Return the (x, y) coordinate for the center point of the cell that contains the specified text.  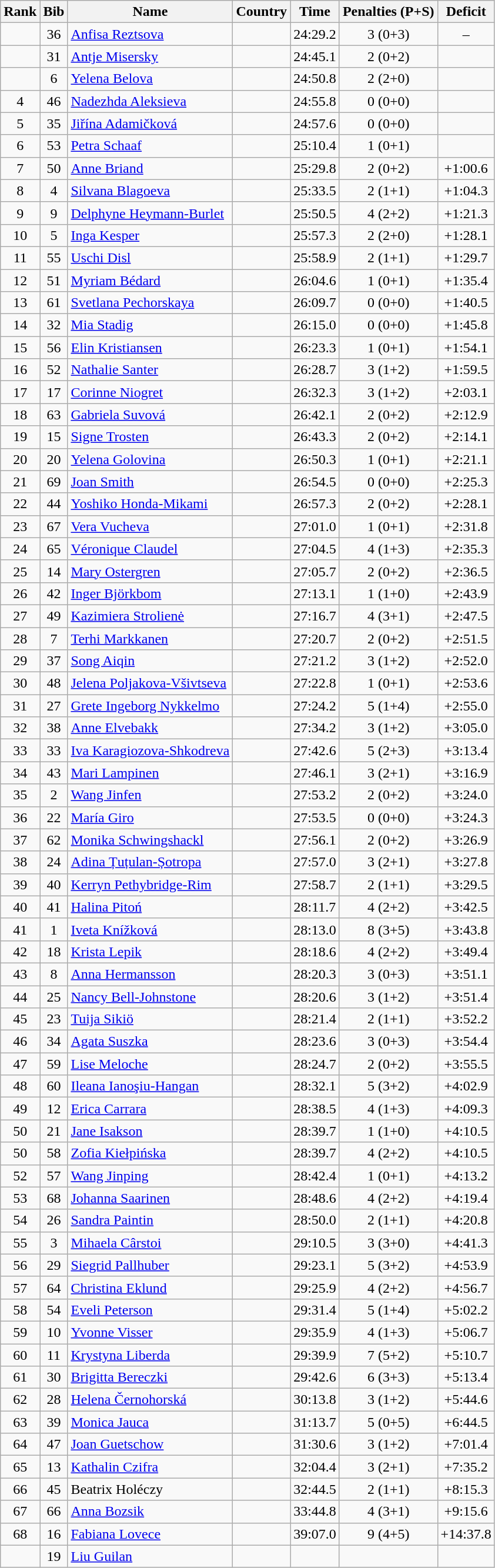
Gabriela Suvová (150, 415)
+4:41.3 (466, 1243)
Mia Stadig (150, 325)
Zofia Kiełpińska (150, 1153)
+7:01.4 (466, 1444)
+4:13.2 (466, 1176)
+2:28.1 (466, 504)
Elin Kristiansen (150, 348)
+2:31.8 (466, 526)
Joan Guetschow (150, 1444)
+2:55.0 (466, 706)
27:04.5 (315, 549)
– (466, 34)
Fabiana Lovece (150, 1534)
+2:47.5 (466, 616)
+3:26.9 (466, 840)
Penalties (P+S) (388, 12)
24:45.1 (315, 56)
Deficit (466, 12)
5 (0+5) (388, 1422)
Agata Suszka (150, 1042)
28:50.0 (315, 1220)
Monika Schwingshackl (150, 840)
27:53.5 (315, 818)
+2:21.1 (466, 459)
Yelena Belova (150, 79)
+2:51.5 (466, 638)
+4:19.4 (466, 1198)
+1:28.1 (466, 235)
24:50.8 (315, 79)
Anna Hermansson (150, 974)
28:20.6 (315, 997)
28:13.0 (315, 929)
Tuija Sikiö (150, 1019)
Petra Schaaf (150, 146)
24:55.8 (315, 101)
+2:36.5 (466, 571)
Lise Meloche (150, 1064)
Uschi Disl (150, 258)
+5:44.6 (466, 1400)
+2:14.1 (466, 437)
Corinne Niogret (150, 392)
28:38.5 (315, 1109)
27:01.0 (315, 526)
3 (3+0) (388, 1243)
Ileana Ianoşiu-Hangan (150, 1086)
+5:02.2 (466, 1310)
+2:43.9 (466, 593)
+5:06.7 (466, 1332)
+3:16.9 (466, 773)
Wang Jinping (150, 1176)
28:20.3 (315, 974)
30:13.8 (315, 1400)
+6:44.5 (466, 1422)
Siegrid Pallhuber (150, 1265)
Name (150, 12)
+4:56.7 (466, 1287)
27:56.1 (315, 840)
32:04.4 (315, 1467)
32:44.5 (315, 1489)
Jiřína Adamičková (150, 124)
29:31.4 (315, 1310)
33:44.8 (315, 1512)
Inger Björkbom (150, 593)
Iva Karagiozova-Shkodreva (150, 750)
Anne Elvebakk (150, 728)
Beatrix Holéczy (150, 1489)
Mary Ostergren (150, 571)
Bib (54, 12)
Wang Jinfen (150, 795)
27:53.2 (315, 795)
Adina Țuțulan-Șotropa (150, 862)
26:57.3 (315, 504)
26:50.3 (315, 459)
Nadezhda Aleksieva (150, 101)
Monica Jauca (150, 1422)
5 (2+3) (388, 750)
27:46.1 (315, 773)
27:57.0 (315, 862)
+1:54.1 (466, 348)
26:43.3 (315, 437)
27:05.7 (315, 571)
Mihaela Cârstoi (150, 1243)
25:29.8 (315, 168)
Nancy Bell-Johnstone (150, 997)
Christina Eklund (150, 1287)
27:13.1 (315, 593)
+5:13.4 (466, 1377)
+3:05.0 (466, 728)
28:18.6 (315, 952)
Song Aiqin (150, 661)
25:57.3 (315, 235)
Svetlana Pechorskaya (150, 303)
27:42.6 (315, 750)
Yoshiko Honda-Mikami (150, 504)
25:33.5 (315, 191)
29:39.9 (315, 1355)
29:35.9 (315, 1332)
27:20.7 (315, 638)
69 (54, 482)
+5:10.7 (466, 1355)
27:16.7 (315, 616)
Silvana Blagoeva (150, 191)
+9:15.6 (466, 1512)
Véronique Claudel (150, 549)
Joan Smith (150, 482)
+3:24.3 (466, 818)
26:54.5 (315, 482)
Yvonne Visser (150, 1332)
Jelena Poljakova-Všivtseva (150, 683)
+1:29.7 (466, 258)
27:58.7 (315, 885)
28:32.1 (315, 1086)
+14:37.8 (466, 1534)
51 (54, 281)
+3:55.5 (466, 1064)
25:10.4 (315, 146)
+1:00.6 (466, 168)
Kerryn Pethybridge-Rim (150, 885)
Liu Guilan (150, 1556)
+2:52.0 (466, 661)
27:22.8 (315, 683)
+3:49.4 (466, 952)
Signe Trosten (150, 437)
24:29.2 (315, 34)
+7:35.2 (466, 1467)
Krista Lepik (150, 952)
31:30.6 (315, 1444)
+1:04.3 (466, 191)
+4:20.8 (466, 1220)
29:23.1 (315, 1265)
Yelena Golovina (150, 459)
26:32.3 (315, 392)
28:24.7 (315, 1064)
26:42.1 (315, 415)
26:09.7 (315, 303)
+1:40.5 (466, 303)
27:34.2 (315, 728)
Myriam Bédard (150, 281)
+1:21.3 (466, 213)
+4:53.9 (466, 1265)
Country (262, 12)
+4:09.3 (466, 1109)
27:21.2 (315, 661)
Anfisa Reztsova (150, 34)
7 (5+2) (388, 1355)
+2:53.6 (466, 683)
Krystyna Liberda (150, 1355)
+3:24.0 (466, 795)
Grete Ingeborg Nykkelmo (150, 706)
3 (54, 1243)
28:11.7 (315, 907)
1 (54, 929)
28:48.6 (315, 1198)
25:58.9 (315, 258)
+2:12.9 (466, 415)
26:15.0 (315, 325)
+3:43.8 (466, 929)
24:57.6 (315, 124)
+3:27.8 (466, 862)
29:42.6 (315, 1377)
8 (3+5) (388, 929)
Kathalin Czifra (150, 1467)
Nathalie Santer (150, 370)
Terhi Markkanen (150, 638)
39:07.0 (315, 1534)
Eveli Peterson (150, 1310)
+3:51.1 (466, 974)
28:21.4 (315, 1019)
+3:42.5 (466, 907)
Mari Lampinen (150, 773)
Antje Misersky (150, 56)
Helena Černohorská (150, 1400)
María Giro (150, 818)
Sandra Paintin (150, 1220)
+1:35.4 (466, 281)
26:23.3 (315, 348)
+3:13.4 (466, 750)
27:24.2 (315, 706)
6 (3+3) (388, 1377)
Iveta Knížková (150, 929)
31:13.7 (315, 1422)
Anne Briand (150, 168)
+3:29.5 (466, 885)
+3:52.2 (466, 1019)
26:04.6 (315, 281)
+2:25.3 (466, 482)
Time (315, 12)
Anna Bozsik (150, 1512)
+3:51.4 (466, 997)
+2:35.3 (466, 549)
Delphyne Heymann-Burlet (150, 213)
Vera Vucheva (150, 526)
Halina Pitoń (150, 907)
+2:03.1 (466, 392)
Brigitta Bereczki (150, 1377)
25:50.5 (315, 213)
28:23.6 (315, 1042)
+3:54.4 (466, 1042)
26:28.7 (315, 370)
2 (54, 795)
Rank (20, 12)
9 (4+5) (388, 1534)
+4:02.9 (466, 1086)
29:25.9 (315, 1287)
Inga Kesper (150, 235)
29:10.5 (315, 1243)
+8:15.3 (466, 1489)
Johanna Saarinen (150, 1198)
28:42.4 (315, 1176)
Kazimiera Strolienė (150, 616)
+1:45.8 (466, 325)
+1:59.5 (466, 370)
Erica Carrara (150, 1109)
Jane Isakson (150, 1131)
